Determine the [X, Y] coordinate at the center of the cell enclosing the given text.  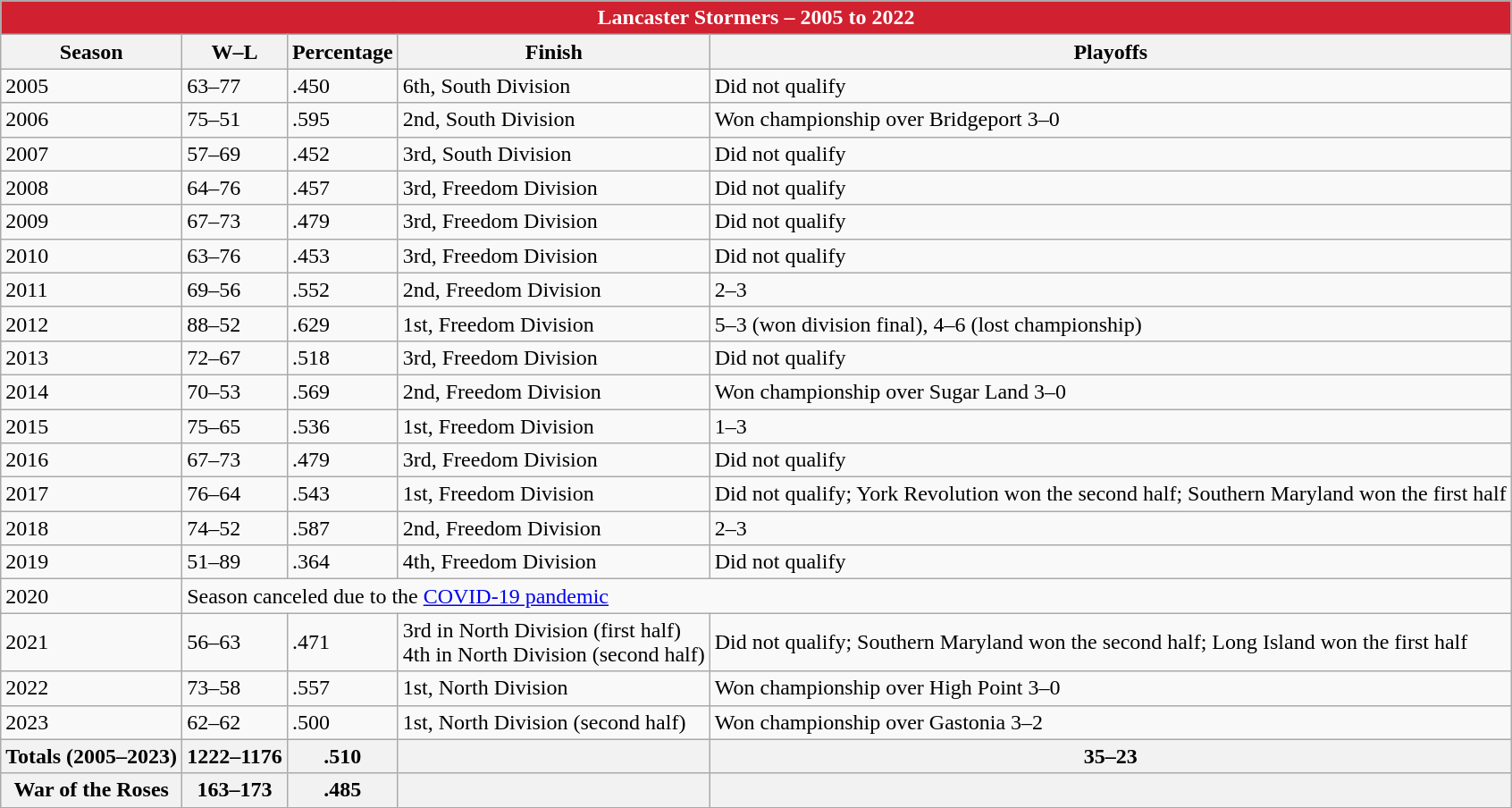
63–77 [235, 86]
.518 [342, 358]
75–65 [235, 426]
2015 [91, 426]
69–56 [235, 290]
4th, Freedom Division [554, 562]
.457 [342, 188]
.543 [342, 494]
57–69 [235, 154]
2011 [91, 290]
70–53 [235, 391]
3rd, South Division [554, 154]
Season canceled due to the COVID-19 pandemic [847, 596]
Did not qualify; York Revolution won the second half; Southern Maryland won the first half [1110, 494]
73–58 [235, 688]
2014 [91, 391]
2010 [91, 256]
War of the Roses [91, 790]
6th, South Division [554, 86]
.557 [342, 688]
51–89 [235, 562]
3rd in North Division (first half)4th in North Division (second half) [554, 642]
Lancaster Stormers – 2005 to 2022 [756, 18]
1st, North Division [554, 688]
1–3 [1110, 426]
2021 [91, 642]
2008 [91, 188]
2019 [91, 562]
35–23 [1110, 756]
.485 [342, 790]
1st, North Division (second half) [554, 722]
63–76 [235, 256]
1222–1176 [235, 756]
2013 [91, 358]
2018 [91, 528]
W–L [235, 52]
.587 [342, 528]
.510 [342, 756]
76–64 [235, 494]
5–3 (won division final), 4–6 (lost championship) [1110, 324]
2022 [91, 688]
Percentage [342, 52]
2nd, South Division [554, 120]
2017 [91, 494]
Won championship over Sugar Land 3–0 [1110, 391]
2005 [91, 86]
Won championship over Bridgeport 3–0 [1110, 120]
.471 [342, 642]
.364 [342, 562]
2016 [91, 460]
Playoffs [1110, 52]
2012 [91, 324]
Finish [554, 52]
Season [91, 52]
72–67 [235, 358]
Won championship over High Point 3–0 [1110, 688]
Did not qualify; Southern Maryland won the second half; Long Island won the first half [1110, 642]
75–51 [235, 120]
88–52 [235, 324]
62–62 [235, 722]
.452 [342, 154]
.536 [342, 426]
.450 [342, 86]
74–52 [235, 528]
.453 [342, 256]
2020 [91, 596]
.629 [342, 324]
2023 [91, 722]
2006 [91, 120]
.595 [342, 120]
.500 [342, 722]
2007 [91, 154]
.552 [342, 290]
Won championship over Gastonia 3–2 [1110, 722]
2009 [91, 222]
56–63 [235, 642]
Totals (2005–2023) [91, 756]
.569 [342, 391]
163–173 [235, 790]
64–76 [235, 188]
